Search for the cell housing the specified text and yield its (X, Y) center coordinate. 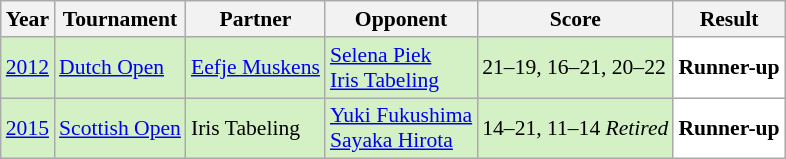
Yuki Fukushima Sayaka Hirota (401, 128)
Eefje Muskens (256, 68)
Dutch Open (120, 68)
Partner (256, 19)
21–19, 16–21, 20–22 (575, 68)
Tournament (120, 19)
Score (575, 19)
14–21, 11–14 Retired (575, 128)
Result (728, 19)
Opponent (401, 19)
Iris Tabeling (256, 128)
2015 (28, 128)
Selena Piek Iris Tabeling (401, 68)
2012 (28, 68)
Year (28, 19)
Scottish Open (120, 128)
